Search for the cell housing the specified text and yield its [x, y] center coordinate. 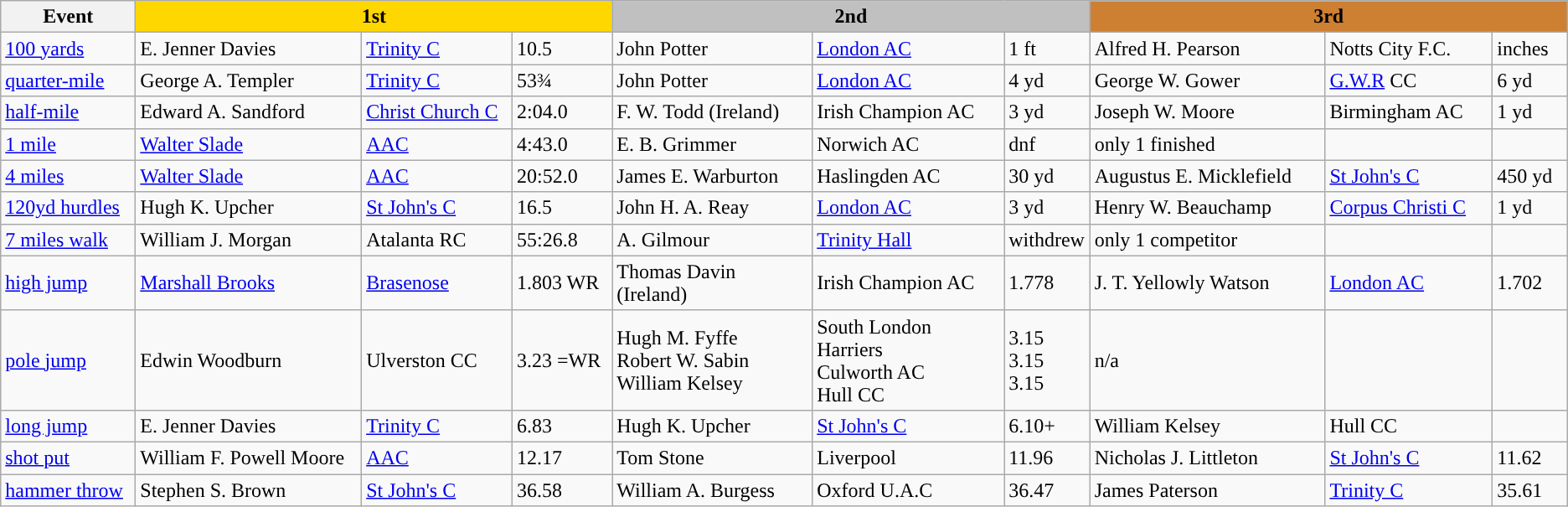
Edwin Woodburn [249, 360]
1st [374, 17]
Notts City F.C. [1409, 49]
Tom Stone [712, 458]
1 mile [69, 144]
William F. Powell Moore [249, 458]
Alfred H. Pearson [1208, 49]
11.62 [1529, 458]
2:04.0 [561, 112]
16.5 [561, 208]
dnf [1047, 144]
shot put [69, 458]
James E. Warburton [712, 176]
Marshall Brooks [249, 283]
1.778 [1047, 283]
Oxford U.A.C [908, 490]
long jump [69, 426]
7 miles walk [69, 240]
Joseph W. Moore [1208, 112]
Thomas Davin (Ireland) [712, 283]
Birmingham AC [1409, 112]
3rd [1328, 17]
n/a [1208, 360]
William Kelsey [1208, 426]
George W. Gower [1208, 80]
53¾ [561, 80]
Hull CC [1409, 426]
36.47 [1047, 490]
55:26.8 [561, 240]
Augustus E. Micklefield [1208, 176]
James Paterson [1208, 490]
William J. Morgan [249, 240]
100 yards [69, 49]
Stephen S. Brown [249, 490]
Norwich AC [908, 144]
4 miles [69, 176]
Corpus Christi C [1409, 208]
11.96 [1047, 458]
Christ Church C [437, 112]
1.803 WR [561, 283]
30 yd [1047, 176]
1 ft [1047, 49]
20:52.0 [561, 176]
only 1 competitor [1208, 240]
36.58 [561, 490]
Ulverston CC [437, 360]
half-mile [69, 112]
Henry W. Beauchamp [1208, 208]
3.23 =WR [561, 360]
4 yd [1047, 80]
10.5 [561, 49]
only 1 finished [1208, 144]
Trinity Hall [908, 240]
4:43.0 [561, 144]
John H. A. Reay [712, 208]
G.W.R CC [1409, 80]
1.702 [1529, 283]
Brasenose [437, 283]
Nicholas J. Littleton [1208, 458]
South London HarriersCulworth ACHull CC [908, 360]
6.83 [561, 426]
2nd [851, 17]
Edward A. Sandford [249, 112]
450 yd [1529, 176]
Liverpool [908, 458]
George A. Templer [249, 80]
F. W. Todd (Ireland) [712, 112]
Event [69, 17]
Hugh M. Fyffe Robert W. SabinWilliam Kelsey [712, 360]
6.10+ [1047, 426]
withdrew [1047, 240]
A. Gilmour [712, 240]
pole jump [69, 360]
William A. Burgess [712, 490]
quarter-mile [69, 80]
35.61 [1529, 490]
3.153.153.15 [1047, 360]
12.17 [561, 458]
inches [1529, 49]
6 yd [1529, 80]
E. B. Grimmer [712, 144]
hammer throw [69, 490]
high jump [69, 283]
120yd hurdles [69, 208]
J. T. Yellowly Watson [1208, 283]
Atalanta RC [437, 240]
Haslingden AC [908, 176]
